From the cell containing the given text, extract its center point as (x, y) coordinate. 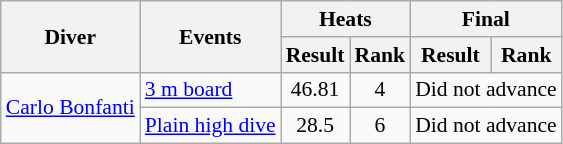
46.81 (316, 90)
6 (380, 126)
Plain high dive (210, 126)
3 m board (210, 90)
Events (210, 36)
Carlo Bonfanti (70, 108)
4 (380, 90)
Heats (346, 19)
28.5 (316, 126)
Final (486, 19)
Diver (70, 36)
